Locate the cell with the specified text and output its (x, y) center coordinate. 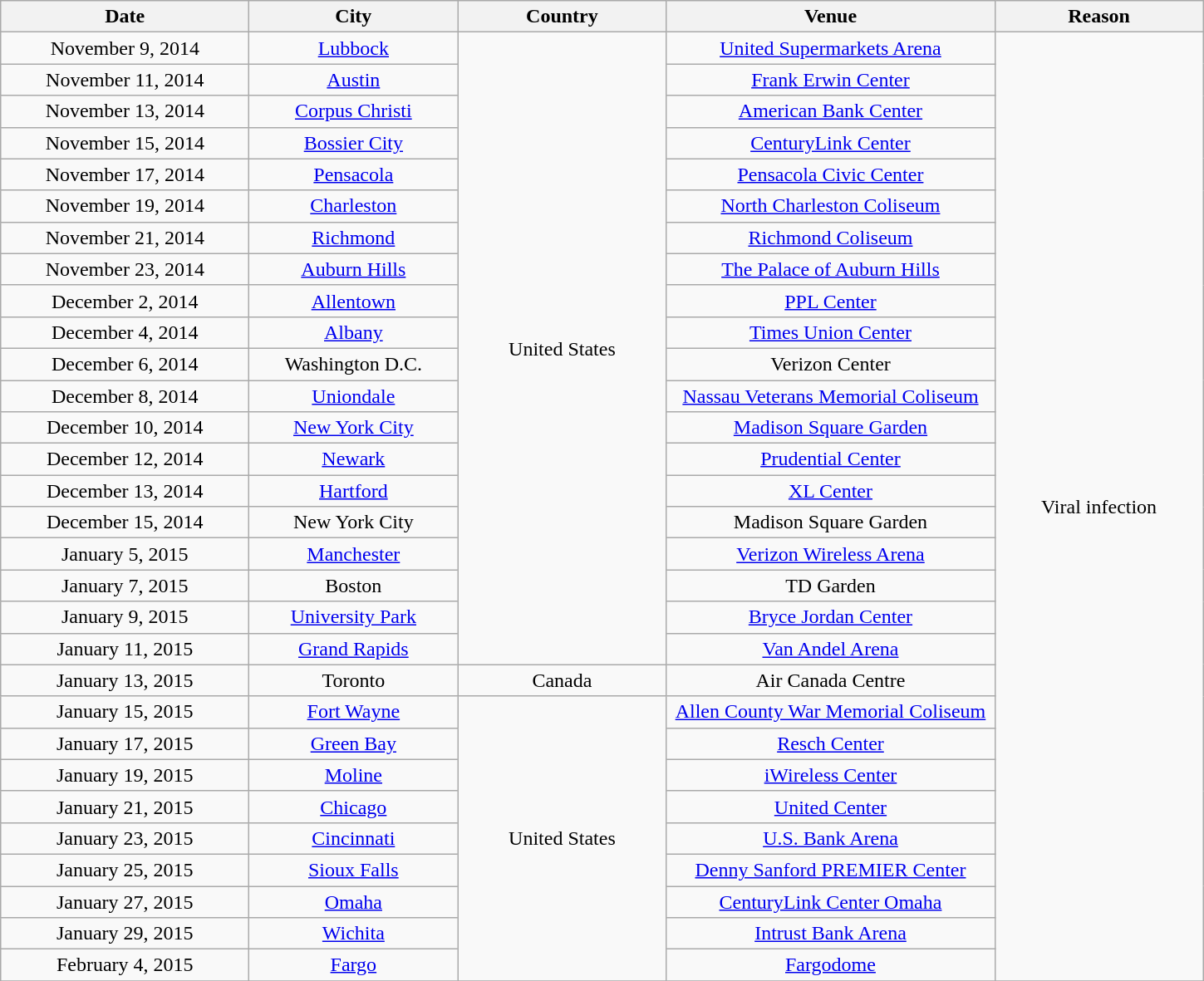
XL Center (831, 491)
Boston (354, 586)
Fargo (354, 965)
Wichita (354, 934)
Van Andel Arena (831, 649)
November 23, 2014 (125, 269)
December 13, 2014 (125, 491)
Albany (354, 332)
Corpus Christi (354, 111)
December 8, 2014 (125, 396)
Auburn Hills (354, 269)
Nassau Veterans Memorial Coliseum (831, 396)
December 4, 2014 (125, 332)
December 2, 2014 (125, 301)
Fort Wayne (354, 712)
Chicago (354, 807)
January 9, 2015 (125, 617)
Richmond Coliseum (831, 238)
North Charleston Coliseum (831, 206)
Green Bay (354, 743)
January 21, 2015 (125, 807)
Venue (831, 17)
Grand Rapids (354, 649)
Uniondale (354, 396)
Pensacola Civic Center (831, 174)
Times Union Center (831, 332)
January 5, 2015 (125, 554)
November 19, 2014 (125, 206)
January 11, 2015 (125, 649)
Frank Erwin Center (831, 80)
Omaha (354, 901)
The Palace of Auburn Hills (831, 269)
Resch Center (831, 743)
Allen County War Memorial Coliseum (831, 712)
Fargodome (831, 965)
February 4, 2015 (125, 965)
City (354, 17)
United Center (831, 807)
Washington D.C. (354, 364)
Canada (562, 680)
Toronto (354, 680)
December 10, 2014 (125, 428)
iWireless Center (831, 775)
January 25, 2015 (125, 870)
December 6, 2014 (125, 364)
November 13, 2014 (125, 111)
University Park (354, 617)
Allentown (354, 301)
Hartford (354, 491)
January 15, 2015 (125, 712)
November 21, 2014 (125, 238)
Charleston (354, 206)
January 7, 2015 (125, 586)
Pensacola (354, 174)
TD Garden (831, 586)
Manchester (354, 554)
Air Canada Centre (831, 680)
Viral infection (1098, 507)
CenturyLink Center (831, 143)
Austin (354, 80)
January 29, 2015 (125, 934)
Cincinnati (354, 838)
PPL Center (831, 301)
January 27, 2015 (125, 901)
November 15, 2014 (125, 143)
Reason (1098, 17)
Sioux Falls (354, 870)
Richmond (354, 238)
Intrust Bank Arena (831, 934)
December 12, 2014 (125, 459)
Verizon Wireless Arena (831, 554)
Verizon Center (831, 364)
January 17, 2015 (125, 743)
Newark (354, 459)
Prudential Center (831, 459)
American Bank Center (831, 111)
CenturyLink Center Omaha (831, 901)
Denny Sanford PREMIER Center (831, 870)
December 15, 2014 (125, 522)
U.S. Bank Arena (831, 838)
January 19, 2015 (125, 775)
November 17, 2014 (125, 174)
Bryce Jordan Center (831, 617)
January 13, 2015 (125, 680)
Lubbock (354, 48)
November 11, 2014 (125, 80)
January 23, 2015 (125, 838)
Country (562, 17)
United Supermarkets Arena (831, 48)
November 9, 2014 (125, 48)
Bossier City (354, 143)
Date (125, 17)
Moline (354, 775)
